Output the [X, Y] coordinate of the center of the cell containing the given text.  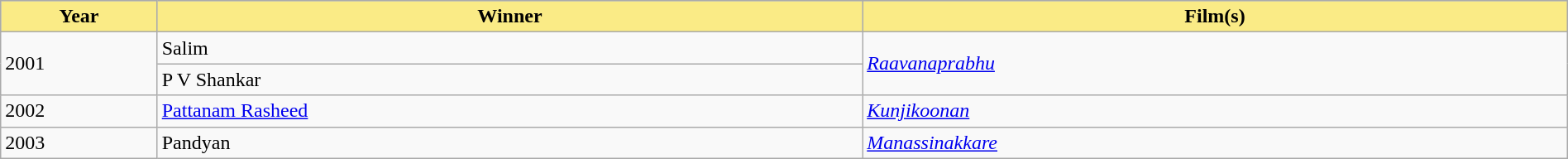
Manassinakkare [1216, 142]
2002 [79, 111]
2001 [79, 64]
Winner [509, 17]
Kunjikoonan [1216, 111]
Year [79, 17]
2003 [79, 142]
Salim [509, 48]
Pattanam Rasheed [509, 111]
Pandyan [509, 142]
P V Shankar [509, 79]
Raavanaprabhu [1216, 64]
Film(s) [1216, 17]
